Pinpoint the cell where the given text exists, returning its (x, y) midpoint coordinate. 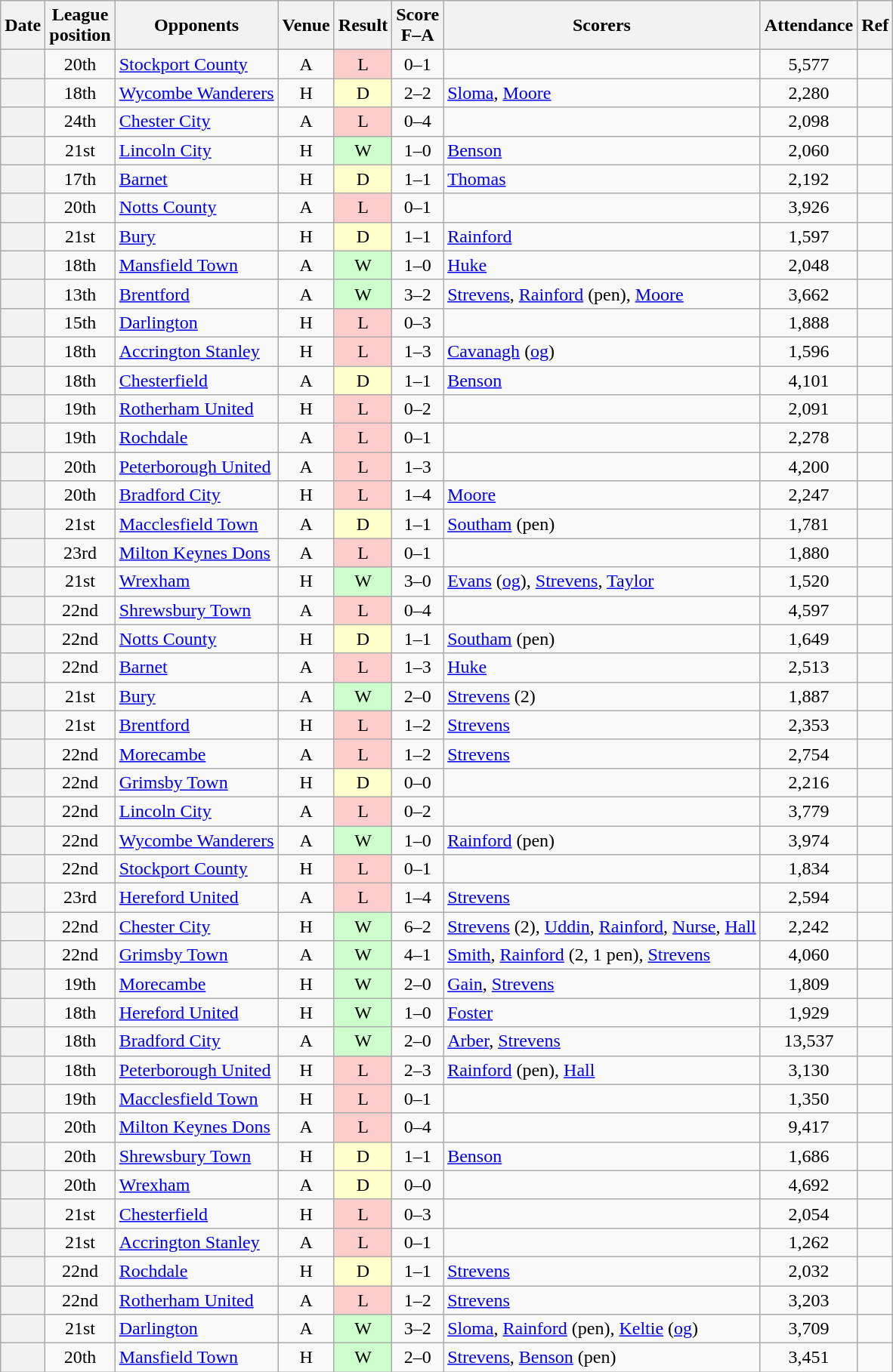
1,809 (808, 984)
3,779 (808, 811)
Smith, Rainford (2, 1 pen), Strevens (602, 955)
3–0 (418, 581)
6–2 (418, 926)
1,929 (808, 1013)
Strevens (2), Uddin, Rainford, Nurse, Hall (602, 926)
Rainford (602, 236)
ScoreF–A (418, 26)
1,781 (808, 524)
4,597 (808, 610)
2,054 (808, 1213)
3,926 (808, 208)
3,451 (808, 1358)
Gain, Strevens (602, 984)
1,350 (808, 1099)
3,974 (808, 840)
Leagueposition (80, 26)
5,577 (808, 64)
1,880 (808, 553)
Foster (602, 1013)
2–2 (418, 93)
Rainford (pen) (602, 840)
2,098 (808, 122)
1,649 (808, 639)
2,192 (808, 179)
Venue (306, 26)
9,417 (808, 1127)
4,692 (808, 1185)
Cavanagh (og) (602, 351)
1,887 (808, 696)
3,130 (808, 1070)
1,596 (808, 351)
3,203 (808, 1300)
2,060 (808, 150)
Attendance (808, 26)
4,200 (808, 467)
2,091 (808, 409)
1,686 (808, 1156)
2,513 (808, 668)
Evans (og), Strevens, Taylor (602, 581)
Thomas (602, 179)
2,247 (808, 495)
2,594 (808, 898)
2,216 (808, 782)
Sloma, Moore (602, 93)
Strevens, Benson (pen) (602, 1358)
13th (80, 294)
Arber, Strevens (602, 1041)
1,888 (808, 322)
2,048 (808, 265)
17th (80, 179)
1,520 (808, 581)
Moore (602, 495)
15th (80, 322)
4,060 (808, 955)
Sloma, Rainford (pen), Keltie (og) (602, 1329)
1,597 (808, 236)
Date (23, 26)
2–3 (418, 1070)
Rainford (pen), Hall (602, 1070)
Result (363, 26)
2,754 (808, 754)
Strevens (2) (602, 696)
2,280 (808, 93)
4–1 (418, 955)
1,834 (808, 869)
2,032 (808, 1271)
Strevens, Rainford (pen), Moore (602, 294)
Scorers (602, 26)
2,278 (808, 438)
Ref (875, 26)
Opponents (196, 26)
3,709 (808, 1329)
2,242 (808, 926)
3,662 (808, 294)
4,101 (808, 380)
2,353 (808, 725)
13,537 (808, 1041)
1,262 (808, 1242)
24th (80, 122)
